Return (X, Y) of the center of cell containing provided text 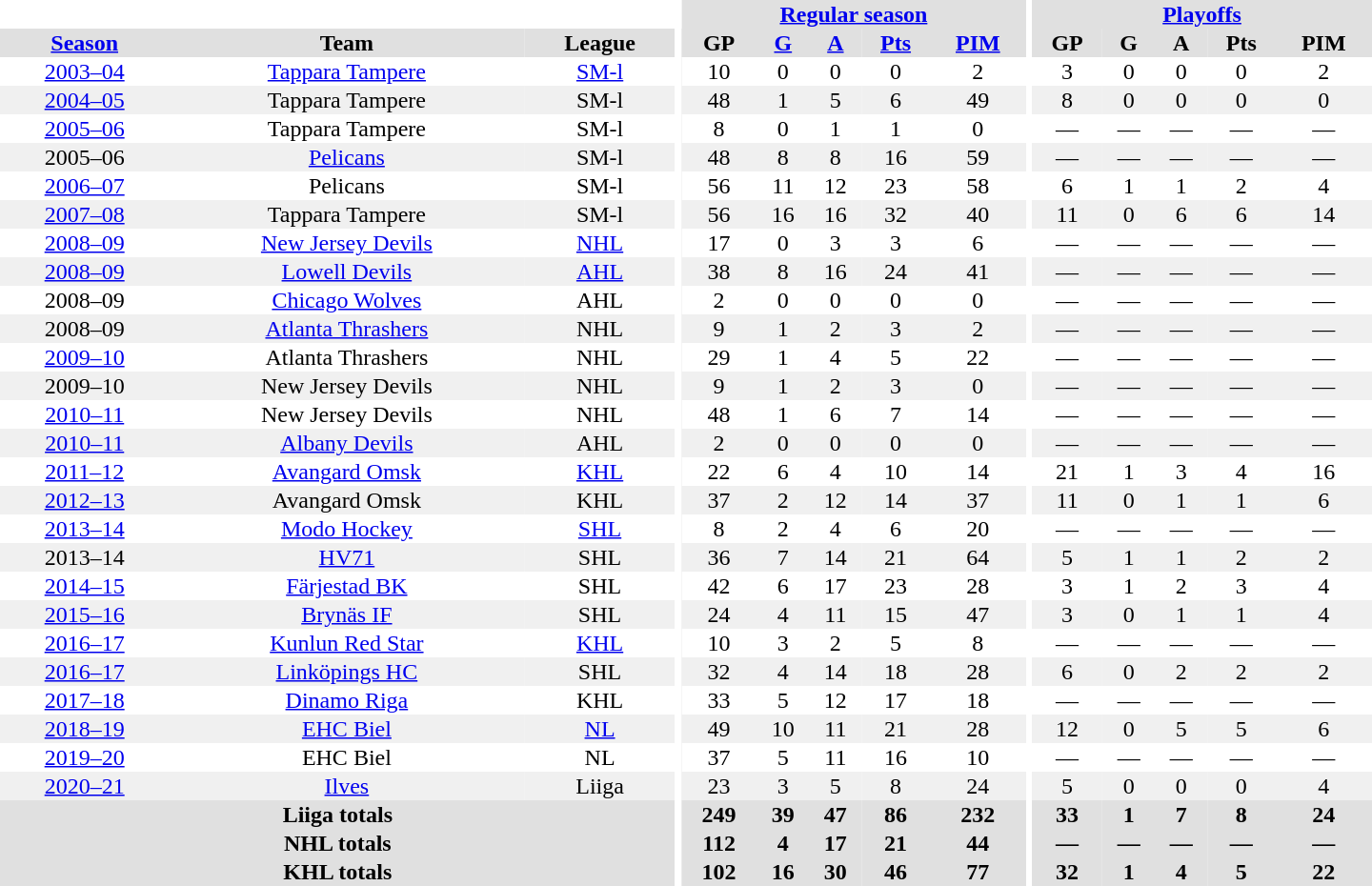
2018–19 (84, 729)
38 (719, 272)
58 (978, 186)
64 (978, 557)
40 (978, 214)
Season (84, 43)
249 (719, 815)
41 (978, 272)
Lowell Devils (347, 272)
77 (978, 872)
Liiga (599, 786)
29 (719, 357)
Kunlun Red Star (347, 643)
Regular season (854, 14)
232 (978, 815)
Liiga totals (337, 815)
Team (347, 43)
Linköpings HC (347, 672)
30 (835, 872)
Chicago Wolves (347, 300)
2011–12 (84, 472)
36 (719, 557)
Brynäs IF (347, 614)
39 (783, 815)
15 (896, 614)
2020–21 (84, 786)
2017–18 (84, 700)
2012–13 (84, 500)
2015–16 (84, 614)
46 (896, 872)
Playoffs (1202, 14)
2014–15 (84, 586)
20 (978, 529)
2006–07 (84, 186)
112 (719, 843)
102 (719, 872)
Modo Hockey (347, 529)
42 (719, 586)
59 (978, 157)
KHL totals (337, 872)
Ilves (347, 786)
NHL totals (337, 843)
2019–20 (84, 757)
Dinamo Riga (347, 700)
2003–04 (84, 71)
Färjestad BK (347, 586)
Albany Devils (347, 443)
44 (978, 843)
86 (896, 815)
2004–05 (84, 100)
2007–08 (84, 214)
League (599, 43)
HV71 (347, 557)
